Find where the given text appears and provide that cell's center as [X, Y] coordinate. 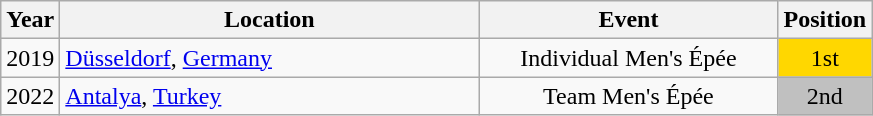
Event [628, 20]
Düsseldorf, Germany [270, 58]
Location [270, 20]
2019 [30, 58]
2nd [825, 96]
Antalya, Turkey [270, 96]
Team Men's Épée [628, 96]
1st [825, 58]
2022 [30, 96]
Individual Men's Épée [628, 58]
Year [30, 20]
Position [825, 20]
